Extract the (x, y) coordinate from the center of the cell holding the provided text.  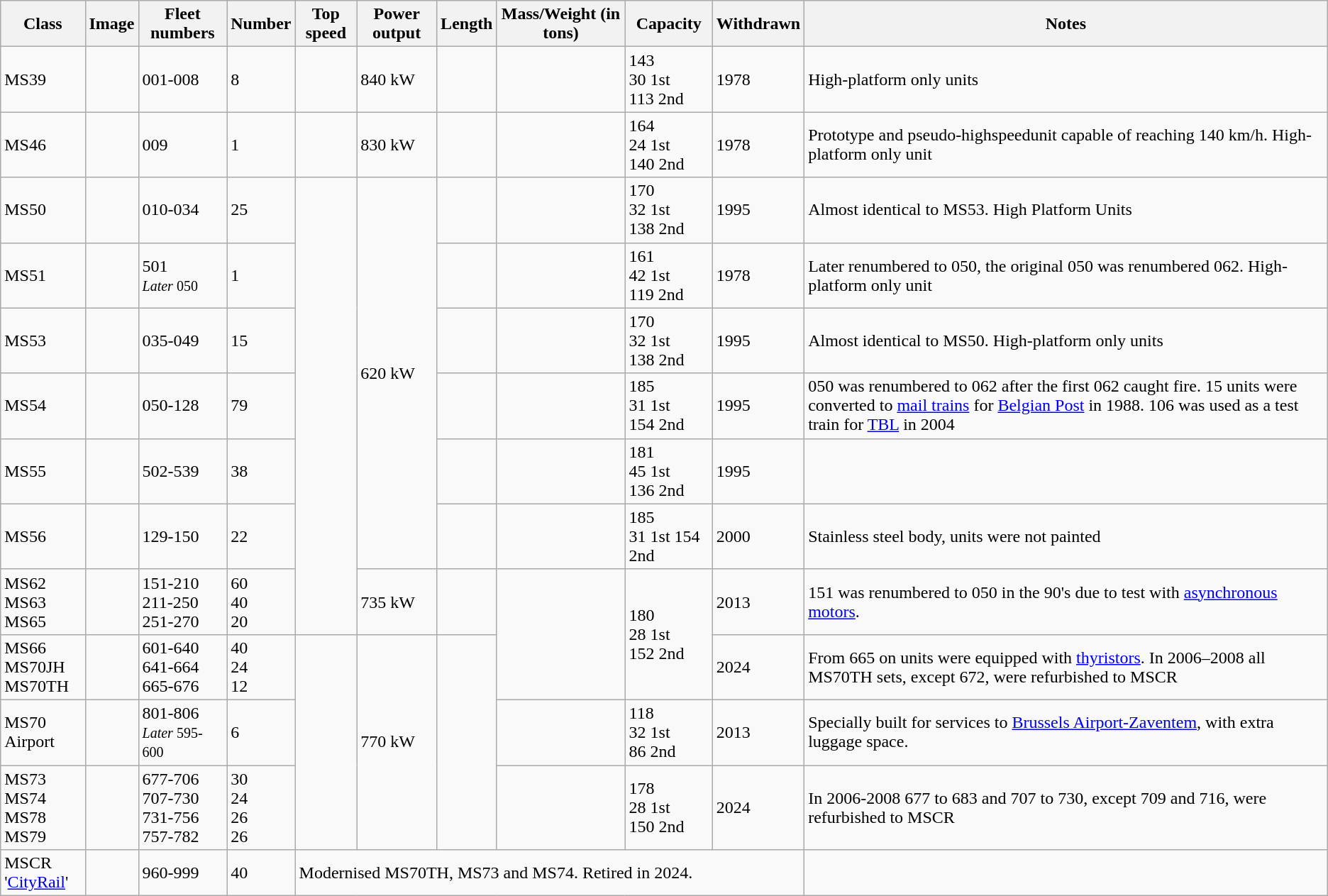
Later renumbered to 050, the original 050 was renumbered 062. High-platform only unit (1066, 275)
010-034 (183, 210)
18531 1st 154 2nd (668, 536)
Length (467, 24)
604020 (261, 602)
Notes (1066, 24)
Prototype and pseudo-highspeedunit capable of reaching 140 km/h. High-platform only unit (1066, 145)
MS66MS70JHMS70TH (43, 667)
502-539 (183, 471)
Number (261, 24)
2000 (758, 536)
From 665 on units were equipped with thyristors. In 2006–2008 all MS70TH sets, except 672, were refurbished to MSCR (1066, 667)
Power output (397, 24)
960-999 (183, 873)
677-706707-730731-756757-782 (183, 807)
6 (261, 732)
18531 1st154 2nd (668, 406)
High-platform only units (1066, 79)
MS62MS63MS65 (43, 602)
40 (261, 873)
402412 (261, 667)
009 (183, 145)
501Later 050 (183, 275)
Top speed (326, 24)
14330 1st113 2nd (668, 79)
22 (261, 536)
050-128 (183, 406)
Specially built for services to Brussels Airport-Zaventem, with extra luggage space. (1066, 732)
MS56 (43, 536)
18028 1st152 2nd (668, 634)
801-806Later 595-600 (183, 732)
18145 1st136 2nd (668, 471)
25 (261, 210)
840 kW (397, 79)
In 2006-2008 677 to 683 and 707 to 730, except 709 and 716, were refurbished to MSCR (1066, 807)
15 (261, 341)
830 kW (397, 145)
MS70 Airport (43, 732)
Image (112, 24)
17828 1st150 2nd (668, 807)
735 kW (397, 602)
001-008 (183, 79)
MS51 (43, 275)
Fleet numbers (183, 24)
Capacity (668, 24)
601-640641-664665-676 (183, 667)
035-049 (183, 341)
11832 1st86 2nd (668, 732)
151-210211-250251-270 (183, 602)
Stainless steel body, units were not painted (1066, 536)
MS53 (43, 341)
Class (43, 24)
16424 1st140 2nd (668, 145)
8 (261, 79)
30242626 (261, 807)
129-150 (183, 536)
620 kW (397, 373)
MSCR'CityRail' (43, 873)
16142 1st119 2nd (668, 275)
151 was renumbered to 050 in the 90's due to test with asynchronous motors. (1066, 602)
Mass/Weight (in tons) (560, 24)
Withdrawn (758, 24)
38 (261, 471)
770 kW (397, 742)
Almost identical to MS50. High-platform only units (1066, 341)
79 (261, 406)
MS46 (43, 145)
Almost identical to MS53. High Platform Units (1066, 210)
MS50 (43, 210)
MS54 (43, 406)
MS73MS74MS78MS79 (43, 807)
MS39 (43, 79)
Modernised MS70TH, MS73 and MS74. Retired in 2024. (550, 873)
MS55 (43, 471)
